Detect which cell encompasses the target text, then output its (X, Y) center coordinate. 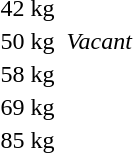
Vacant (99, 41)
